Return the (x, y) coordinate for the center point of the cell that contains the specified text.  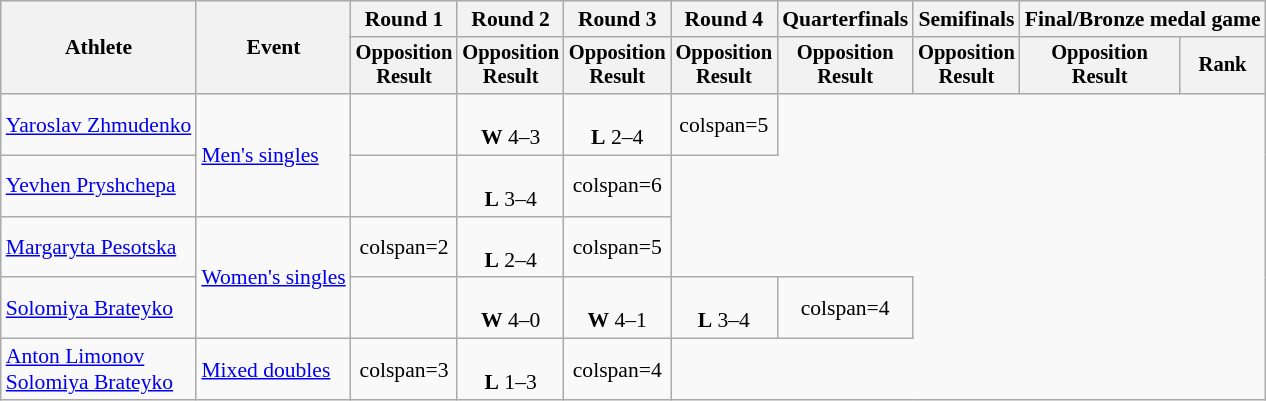
Final/Bronze medal game (1143, 19)
Solomiya Brateyko (99, 308)
Round 3 (618, 19)
L 1–3 (510, 370)
Yevhen Pryshchepa (99, 186)
Event (273, 48)
Round 1 (404, 19)
Men's singles (273, 155)
colspan=3 (404, 370)
W 4–3 (510, 124)
Round 2 (510, 19)
Quarterfinals (845, 19)
W 4–1 (618, 308)
Yaroslav Zhmudenko (99, 124)
Mixed doubles (273, 370)
colspan=6 (618, 186)
Anton LimonovSolomiya Brateyko (99, 370)
Round 4 (724, 19)
W 4–0 (510, 308)
Rank (1222, 66)
Margaryta Pesotska (99, 248)
Women's singles (273, 278)
Semifinals (966, 19)
Athlete (99, 48)
colspan=2 (404, 248)
